Extract the (x, y) coordinate from the center of the cell holding the provided text.  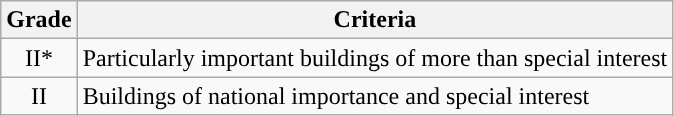
II* (39, 58)
Grade (39, 20)
Particularly important buildings of more than special interest (375, 58)
II (39, 96)
Buildings of national importance and special interest (375, 96)
Criteria (375, 20)
